Detect which cell encompasses the target text, then output its [x, y] center coordinate. 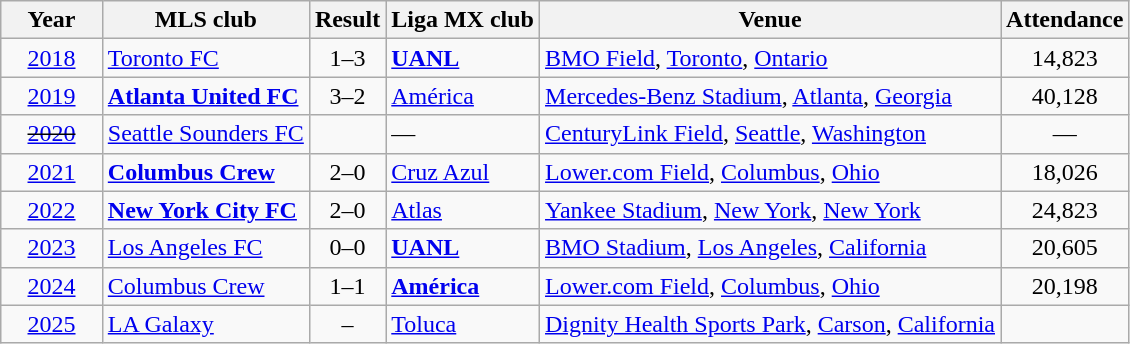
1–3 [347, 58]
Liga MX club [463, 20]
Yankee Stadium, New York, New York [770, 210]
2023 [52, 248]
BMO Stadium, Los Angeles, California [770, 248]
Seattle Sounders FC [206, 134]
2022 [52, 210]
LA Galaxy [206, 324]
New York City FC [206, 210]
Los Angeles FC [206, 248]
CenturyLink Field, Seattle, Washington [770, 134]
2025 [52, 324]
Mercedes-Benz Stadium, Atlanta, Georgia [770, 96]
Attendance [1065, 20]
18,026 [1065, 172]
Toronto FC [206, 58]
Result [347, 20]
2024 [52, 286]
20,605 [1065, 248]
40,128 [1065, 96]
Atlanta United FC [206, 96]
Atlas [463, 210]
– [347, 324]
1–1 [347, 286]
3–2 [347, 96]
BMO Field, Toronto, Ontario [770, 58]
Year [52, 20]
14,823 [1065, 58]
0–0 [347, 248]
Dignity Health Sports Park, Carson, California [770, 324]
MLS club [206, 20]
Venue [770, 20]
20,198 [1065, 286]
2018 [52, 58]
Cruz Azul [463, 172]
2021 [52, 172]
2019 [52, 96]
24,823 [1065, 210]
Toluca [463, 324]
2020 [52, 134]
